Provide the (X, Y) coordinate of the cell's center where the given text is located.  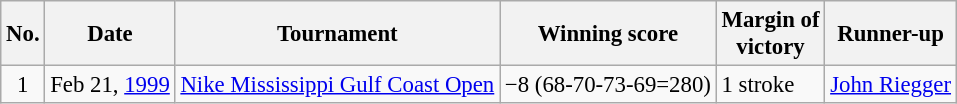
John Riegger (890, 85)
Tournament (337, 34)
Feb 21, 1999 (110, 85)
1 stroke (770, 85)
Winning score (608, 34)
No. (23, 34)
Runner-up (890, 34)
−8 (68-70-73-69=280) (608, 85)
1 (23, 85)
Date (110, 34)
Margin ofvictory (770, 34)
Nike Mississippi Gulf Coast Open (337, 85)
